Pinpoint the cell where the given text exists, returning its (X, Y) midpoint coordinate. 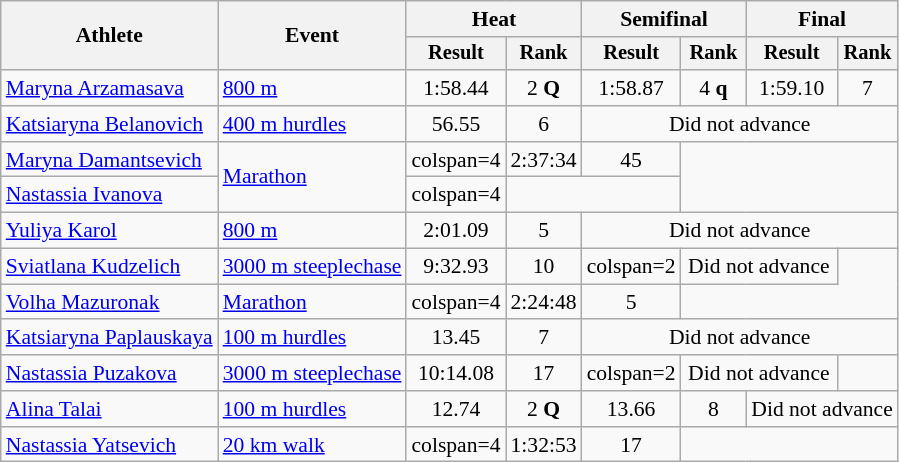
Final (822, 19)
Heat (494, 19)
Event (312, 36)
Katsiaryna Paplauskaya (110, 338)
Maryna Damantsevich (110, 160)
4 q (714, 88)
17 (544, 373)
Nastassia Ivanova (110, 195)
Semifinal (664, 19)
1:58.87 (632, 88)
6 (544, 124)
2:01.09 (456, 231)
Alina Talai (110, 409)
Maryna Arzamasava (110, 88)
12.74 (456, 409)
13.66 (632, 409)
45 (632, 160)
13.45 (456, 338)
10:14.08 (456, 373)
Volha Mazuronak (110, 302)
Sviatlana Kudzelich (110, 267)
Athlete (110, 36)
9:32.93 (456, 267)
2:24:48 (544, 302)
400 m hurdles (312, 124)
1:59.10 (792, 88)
1:58.44 (456, 88)
56.55 (456, 124)
8 (714, 409)
Nastassia Puzakova (110, 373)
Katsiaryna Belanovich (110, 124)
10 (544, 267)
Yuliya Karol (110, 231)
2:37:34 (544, 160)
